Determine the [X, Y] coordinate at the center of the cell enclosing the given text.  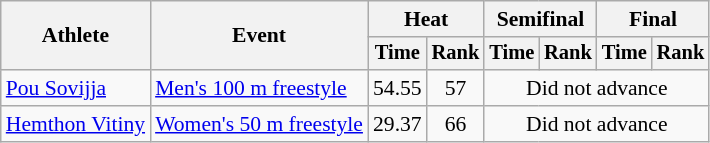
66 [456, 124]
Athlete [76, 36]
Pou Sovijja [76, 88]
54.55 [398, 88]
Final [653, 19]
29.37 [398, 124]
Semifinal [540, 19]
Hemthon Vitiny [76, 124]
57 [456, 88]
Event [259, 36]
Heat [426, 19]
Women's 50 m freestyle [259, 124]
Men's 100 m freestyle [259, 88]
